For the text-containing cell, return its midpoint in [x, y] coordinate format. 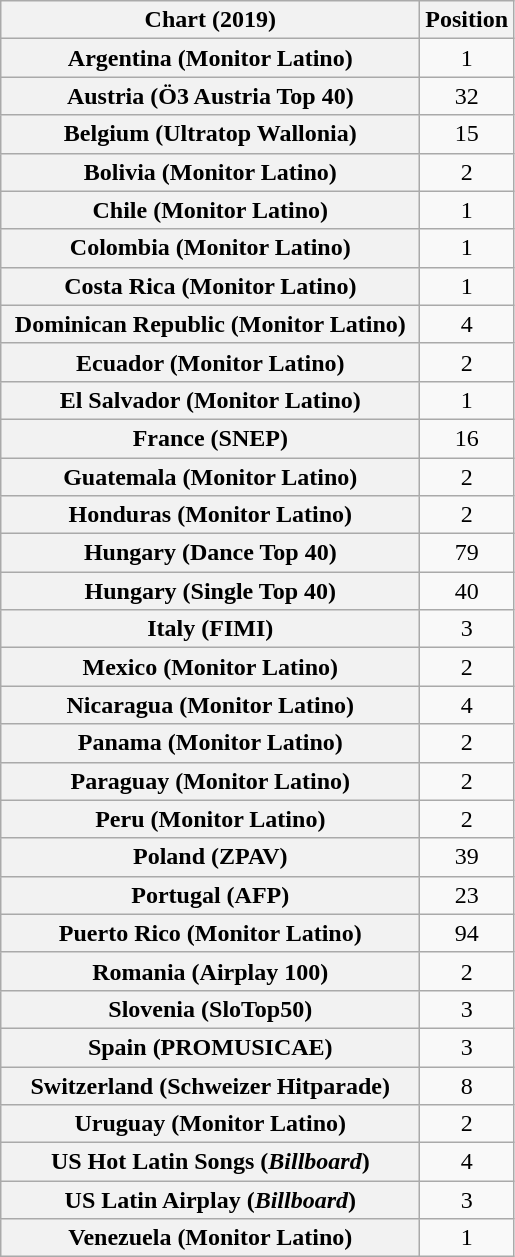
Chart (2019) [210, 20]
40 [467, 591]
79 [467, 553]
Panama (Monitor Latino) [210, 743]
Argentina (Monitor Latino) [210, 58]
Paraguay (Monitor Latino) [210, 781]
Switzerland (Schweizer Hitparade) [210, 1085]
39 [467, 857]
Venezuela (Monitor Latino) [210, 1238]
Nicaragua (Monitor Latino) [210, 705]
Spain (PROMUSICAE) [210, 1047]
Austria (Ö3 Austria Top 40) [210, 96]
US Latin Airplay (Billboard) [210, 1200]
US Hot Latin Songs (Billboard) [210, 1162]
Guatemala (Monitor Latino) [210, 477]
Hungary (Single Top 40) [210, 591]
94 [467, 933]
Peru (Monitor Latino) [210, 819]
23 [467, 895]
Bolivia (Monitor Latino) [210, 172]
Italy (FIMI) [210, 629]
Chile (Monitor Latino) [210, 210]
Dominican Republic (Monitor Latino) [210, 324]
15 [467, 134]
Uruguay (Monitor Latino) [210, 1124]
Puerto Rico (Monitor Latino) [210, 933]
8 [467, 1085]
France (SNEP) [210, 438]
Romania (Airplay 100) [210, 971]
16 [467, 438]
Hungary (Dance Top 40) [210, 553]
Ecuador (Monitor Latino) [210, 362]
El Salvador (Monitor Latino) [210, 400]
Slovenia (SloTop50) [210, 1009]
Colombia (Monitor Latino) [210, 248]
Poland (ZPAV) [210, 857]
Costa Rica (Monitor Latino) [210, 286]
Mexico (Monitor Latino) [210, 667]
Belgium (Ultratop Wallonia) [210, 134]
Portugal (AFP) [210, 895]
Honduras (Monitor Latino) [210, 515]
Position [467, 20]
32 [467, 96]
